Detect which cell encompasses the target text, then output its (x, y) center coordinate. 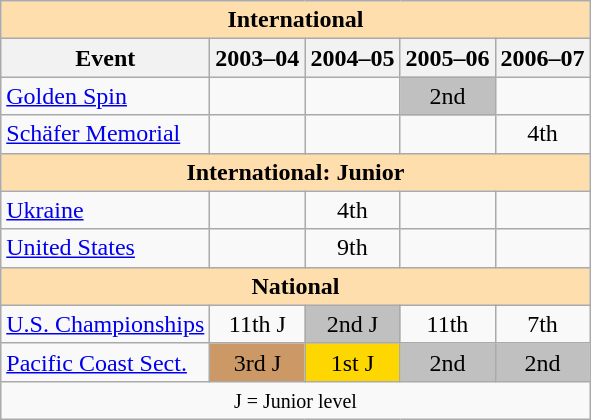
3rd J (258, 362)
2004–05 (352, 58)
1st J (352, 362)
National (296, 286)
2nd J (352, 324)
Ukraine (106, 210)
International (296, 20)
J = Junior level (296, 400)
2003–04 (258, 58)
2005–06 (448, 58)
United States (106, 248)
Schäfer Memorial (106, 134)
U.S. Championships (106, 324)
11th J (258, 324)
International: Junior (296, 172)
Golden Spin (106, 96)
Pacific Coast Sect. (106, 362)
Event (106, 58)
7th (542, 324)
2006–07 (542, 58)
11th (448, 324)
9th (352, 248)
